Capture the cell that displays the provided text and extract its [x, y] central coordinate. 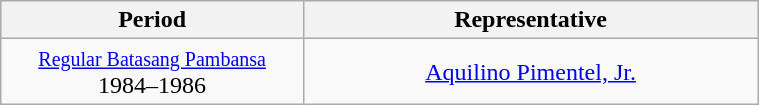
Aquilino Pimentel, Jr. [530, 72]
Regular Batasang Pambansa1984–1986 [152, 72]
Period [152, 20]
Representative [530, 20]
